Return [x, y] of the center of cell containing provided text 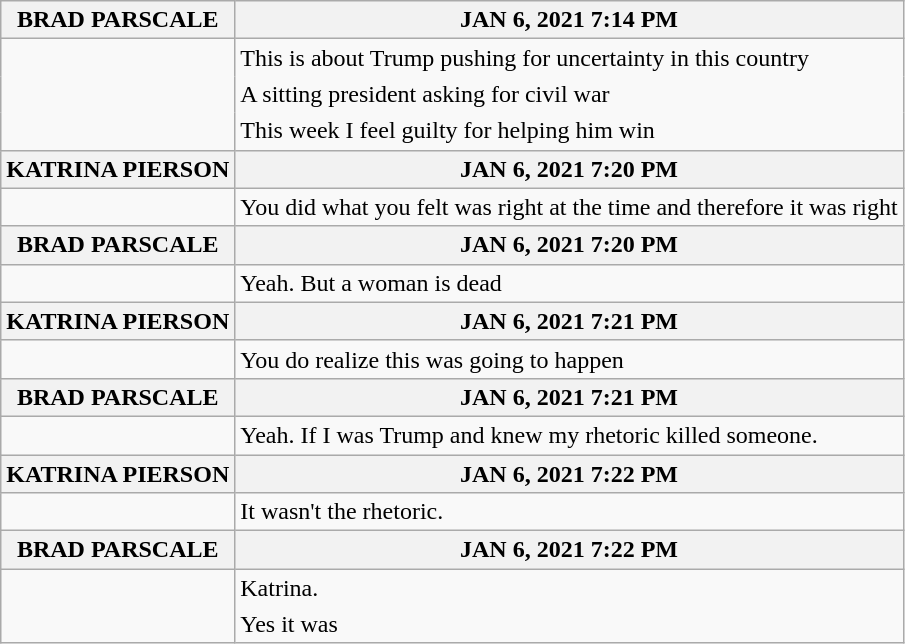
This week I feel guilty for helping him win [569, 132]
Katrina. [569, 588]
This is about Trump pushing for uncertainty in this country [569, 58]
You do realize this was going to happen [569, 359]
It wasn't the rhetoric. [569, 512]
A sitting president asking for civil war [569, 94]
JAN 6, 2021 7:14 PM [569, 20]
You did what you felt was right at the time and therefore it was right [569, 207]
Yeah. But a woman is dead [569, 283]
Yes it was [569, 624]
Yeah. If I was Trump and knew my rhetoric killed someone. [569, 435]
